Search for the cell housing the specified text and yield its (x, y) center coordinate. 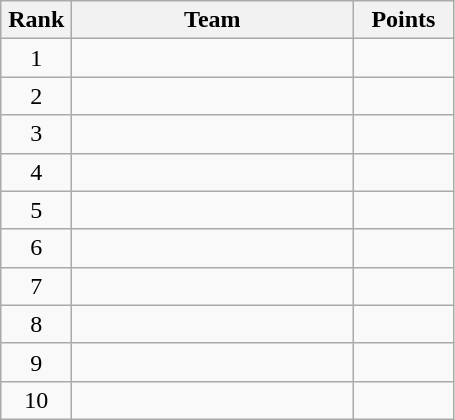
4 (36, 172)
Team (212, 20)
Points (404, 20)
7 (36, 286)
10 (36, 400)
2 (36, 96)
3 (36, 134)
6 (36, 248)
5 (36, 210)
1 (36, 58)
9 (36, 362)
Rank (36, 20)
8 (36, 324)
